Scan for the cell matching the given text and deliver its [x, y] coordinate at center. 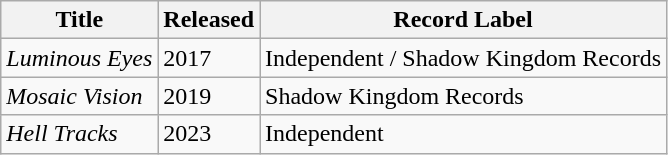
Title [80, 20]
2023 [209, 134]
Mosaic Vision [80, 96]
Luminous Eyes [80, 58]
Independent / Shadow Kingdom Records [464, 58]
Independent [464, 134]
2019 [209, 96]
2017 [209, 58]
Shadow Kingdom Records [464, 96]
Hell Tracks [80, 134]
Record Label [464, 20]
Released [209, 20]
